Provide the [X, Y] coordinate of the cell's center where the given text is located.  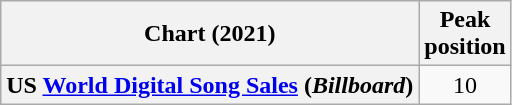
Peakposition [465, 34]
Chart (2021) [210, 34]
10 [465, 85]
US World Digital Song Sales (Billboard) [210, 85]
